Capture the cell that displays the provided text and extract its (x, y) central coordinate. 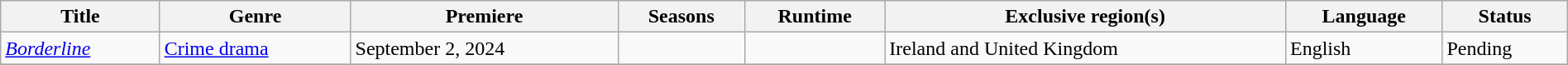
Language (1363, 17)
Crime drama (255, 48)
Exclusive region(s) (1085, 17)
Premiere (485, 17)
Genre (255, 17)
Borderline (80, 48)
Pending (1505, 48)
Title (80, 17)
Ireland and United Kingdom (1085, 48)
English (1363, 48)
Runtime (815, 17)
Status (1505, 17)
Seasons (681, 17)
September 2, 2024 (485, 48)
